Provide the [x, y] coordinate of the cell's center where the given text is located.  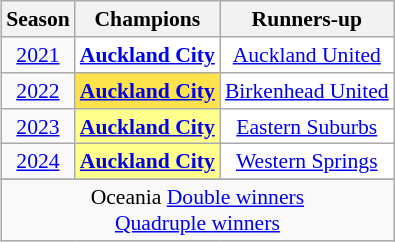
2024 [38, 162]
Champions [148, 19]
Birkenhead United [307, 91]
Oceania Double winners Quadruple winners [198, 210]
Western Springs [307, 162]
Auckland United [307, 55]
Runners-up [307, 19]
Eastern Suburbs [307, 126]
2022 [38, 91]
Season [38, 19]
2021 [38, 55]
2023 [38, 126]
